Pinpoint the cell where the given text exists, returning its [X, Y] midpoint coordinate. 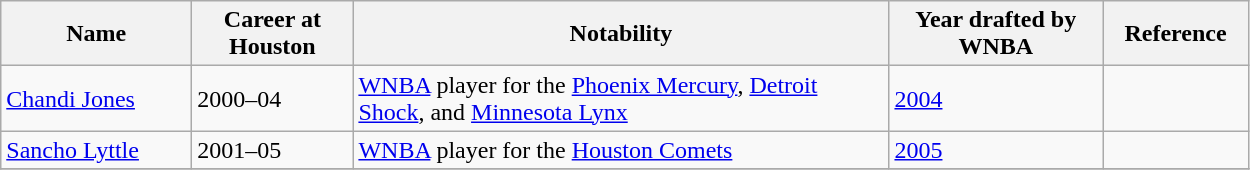
2000–04 [272, 98]
Notability [621, 34]
Reference [1175, 34]
2004 [996, 98]
WNBA player for the Houston Comets [621, 150]
2001–05 [272, 150]
Chandi Jones [96, 98]
Career at Houston [272, 34]
Name [96, 34]
Sancho Lyttle [96, 150]
2005 [996, 150]
Year drafted by WNBA [996, 34]
WNBA player for the Phoenix Mercury, Detroit Shock, and Minnesota Lynx [621, 98]
